Output the (X, Y) coordinate of the center of the cell containing the given text.  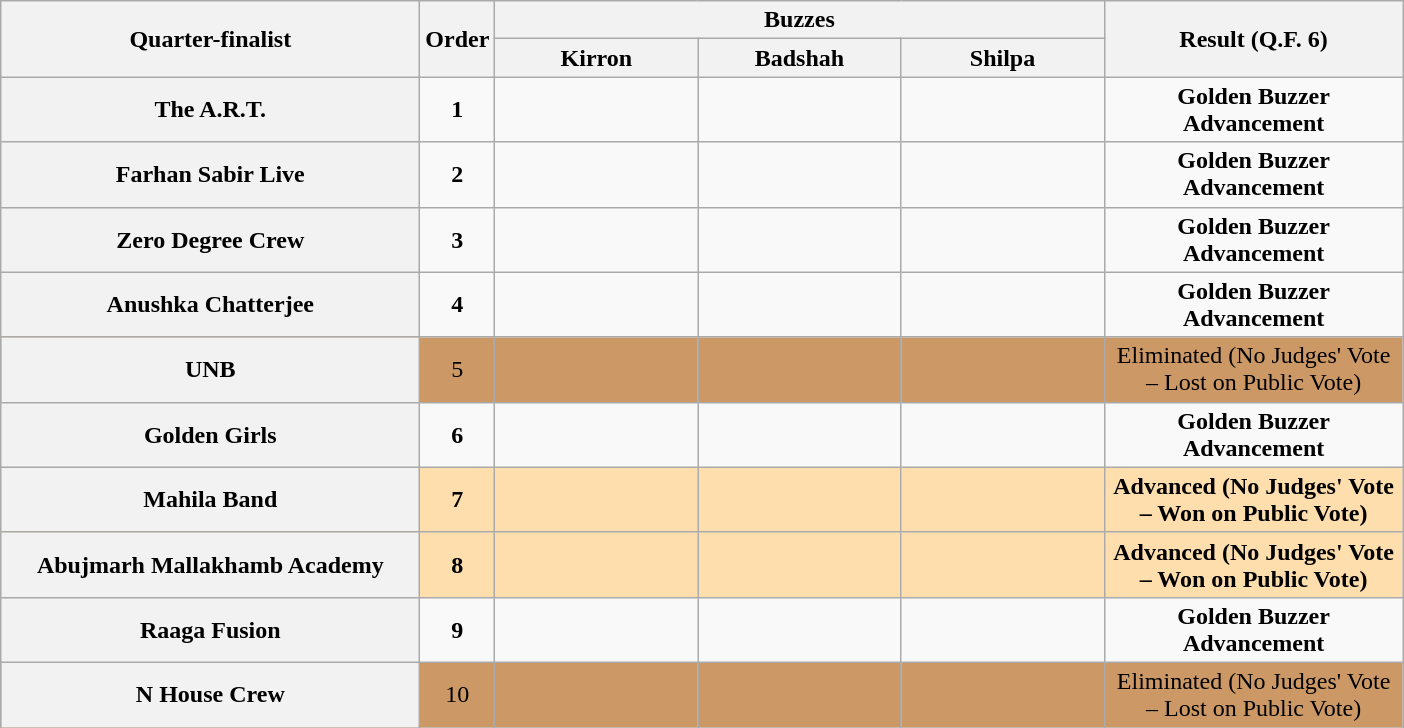
Shilpa (1002, 58)
N House Crew (210, 694)
10 (458, 694)
Kirron (596, 58)
4 (458, 304)
Quarter-finalist (210, 39)
Golden Girls (210, 434)
Result (Q.F. 6) (1254, 39)
Abujmarh Mallakhamb Academy (210, 564)
Zero Degree Crew (210, 240)
Mahila Band (210, 500)
8 (458, 564)
Anushka Chatterjee (210, 304)
Order (458, 39)
1 (458, 110)
3 (458, 240)
The A.R.T. (210, 110)
Buzzes (800, 20)
9 (458, 630)
Raaga Fusion (210, 630)
Farhan Sabir Live (210, 174)
7 (458, 500)
5 (458, 370)
6 (458, 434)
2 (458, 174)
UNB (210, 370)
Badshah (800, 58)
